Identify which cell holds the provided text, then report its (X, Y) central coordinate. 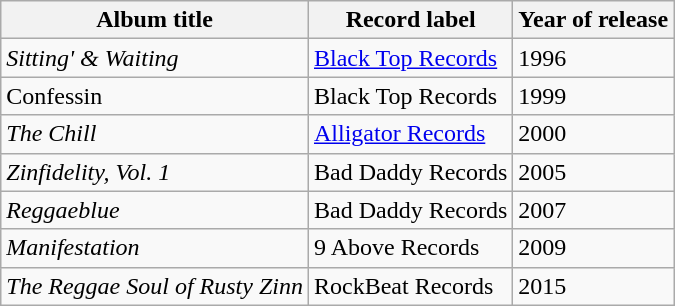
2015 (594, 286)
1996 (594, 58)
Album title (155, 20)
Confessin (155, 96)
Alligator Records (410, 134)
2005 (594, 172)
Sitting' & Waiting (155, 58)
9 Above Records (410, 248)
2007 (594, 210)
Year of release (594, 20)
RockBeat Records (410, 286)
Record label (410, 20)
Zinfidelity, Vol. 1 (155, 172)
Reggaeblue (155, 210)
2009 (594, 248)
The Chill (155, 134)
2000 (594, 134)
Manifestation (155, 248)
The Reggae Soul of Rusty Zinn (155, 286)
1999 (594, 96)
